Detect which cell encompasses the target text, then output its (X, Y) center coordinate. 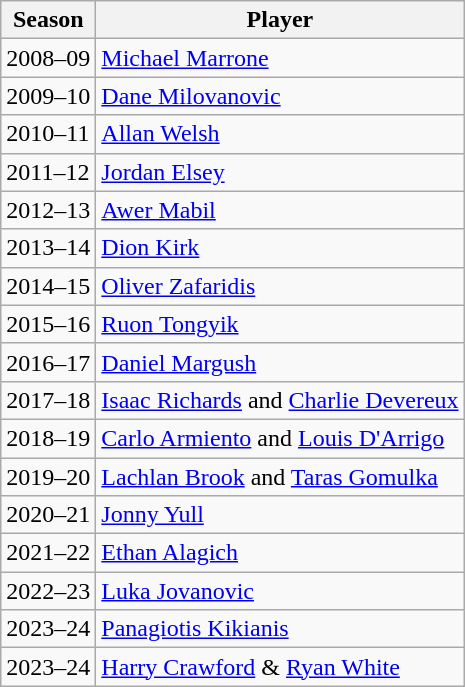
Daniel Margush (280, 362)
Ethan Alagich (280, 553)
2018–19 (48, 438)
Player (280, 20)
Dion Kirk (280, 248)
Harry Crawford & Ryan White (280, 667)
2015–16 (48, 324)
2020–21 (48, 515)
2012–13 (48, 210)
2021–22 (48, 553)
Jonny Yull (280, 515)
Luka Jovanovic (280, 591)
Dane Milovanovic (280, 96)
Awer Mabil (280, 210)
2013–14 (48, 248)
Michael Marrone (280, 58)
Carlo Armiento and Louis D'Arrigo (280, 438)
Season (48, 20)
2014–15 (48, 286)
Ruon Tongyik (280, 324)
2017–18 (48, 400)
2016–17 (48, 362)
2022–23 (48, 591)
Isaac Richards and Charlie Devereux (280, 400)
2008–09 (48, 58)
2010–11 (48, 134)
Oliver Zafaridis (280, 286)
Allan Welsh (280, 134)
2009–10 (48, 96)
Lachlan Brook and Taras Gomulka (280, 477)
2019–20 (48, 477)
Jordan Elsey (280, 172)
Panagiotis Kikianis (280, 629)
2011–12 (48, 172)
